Identify which cell holds the provided text, then report its (x, y) central coordinate. 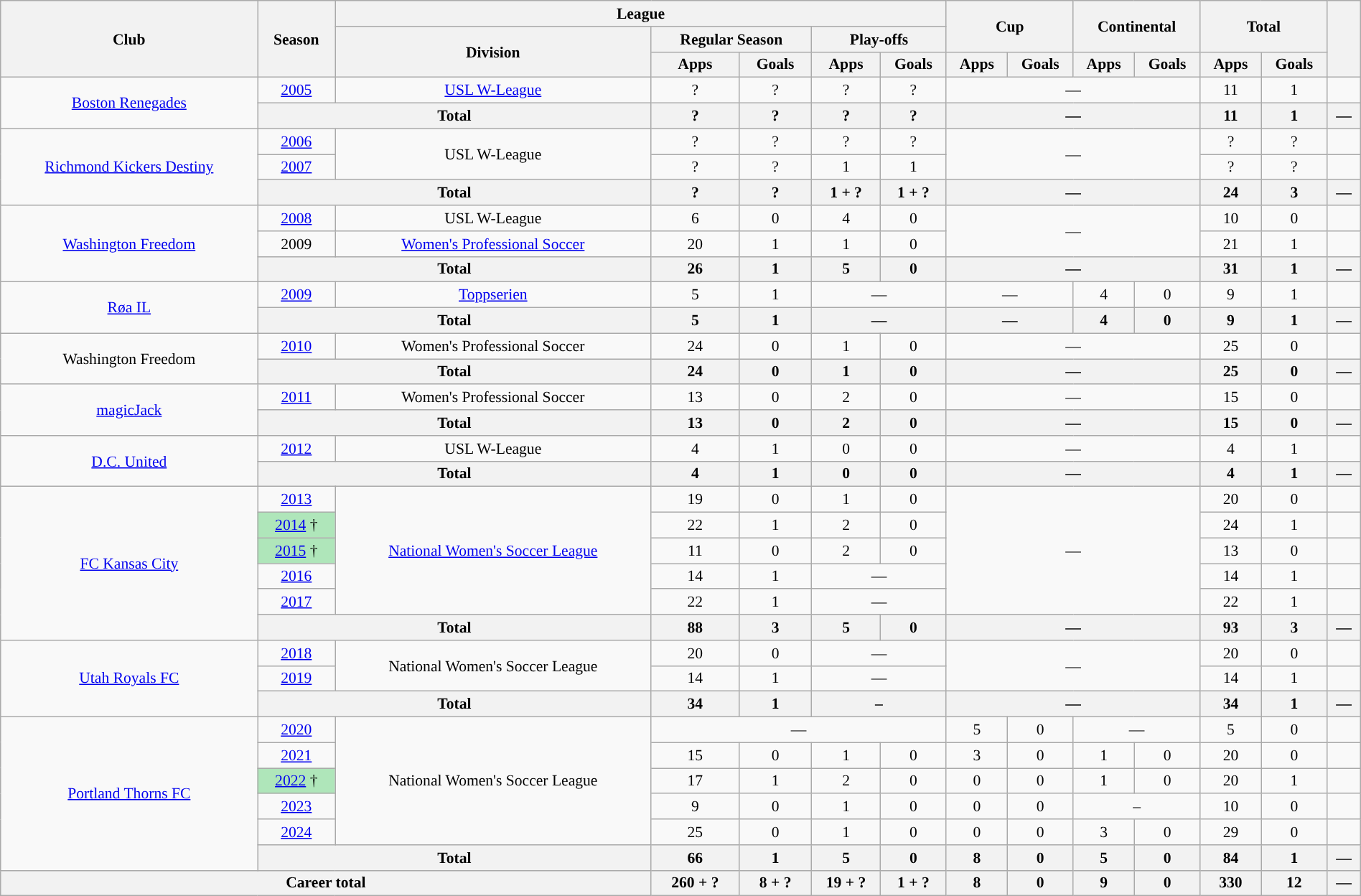
260 + ? (695, 883)
Regular Season (731, 39)
2014 † (296, 526)
2010 (296, 346)
2008 (296, 218)
2024 (296, 832)
31 (1230, 269)
29 (1230, 832)
2021 (296, 755)
Røa IL (129, 307)
330 (1230, 883)
6 (695, 218)
2016 (296, 577)
2006 (296, 141)
8 + ? (775, 883)
Continental (1137, 26)
Cup (1009, 26)
66 (695, 858)
2022 † (296, 781)
2019 (296, 678)
19 + ? (846, 883)
84 (1230, 858)
2015 † (296, 551)
2020 (296, 730)
Portland Thorns FC (129, 794)
League (641, 14)
2013 (296, 500)
Boston Renegades (129, 103)
2018 (296, 653)
2012 (296, 449)
Toppserien (493, 295)
26 (695, 269)
12 (1294, 883)
19 (695, 500)
Division (493, 52)
93 (1230, 627)
FC Kansas City (129, 564)
magicJack (129, 411)
Season (296, 39)
17 (695, 781)
Utah Royals FC (129, 679)
Play-offs (879, 39)
Richmond Kickers Destiny (129, 167)
2017 (296, 602)
88 (695, 627)
2005 (296, 90)
2007 (296, 167)
D.C. United (129, 461)
21 (1230, 244)
2023 (296, 807)
2011 (296, 398)
Club (129, 39)
Career total (326, 883)
